Identify which cell holds the provided text, then report its (X, Y) central coordinate. 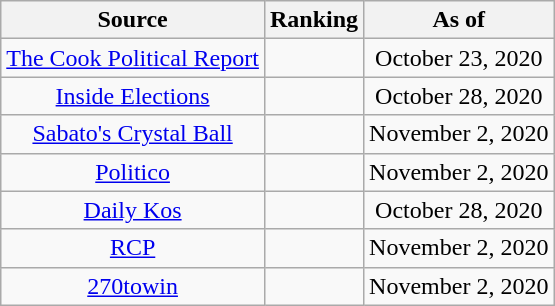
The Cook Political Report (133, 58)
October 23, 2020 (459, 58)
Inside Elections (133, 96)
Ranking (314, 20)
Daily Kos (133, 210)
As of (459, 20)
Source (133, 20)
Sabato's Crystal Ball (133, 134)
RCP (133, 248)
Politico (133, 172)
270towin (133, 286)
